Pinpoint the cell where the given text exists, returning its [X, Y] midpoint coordinate. 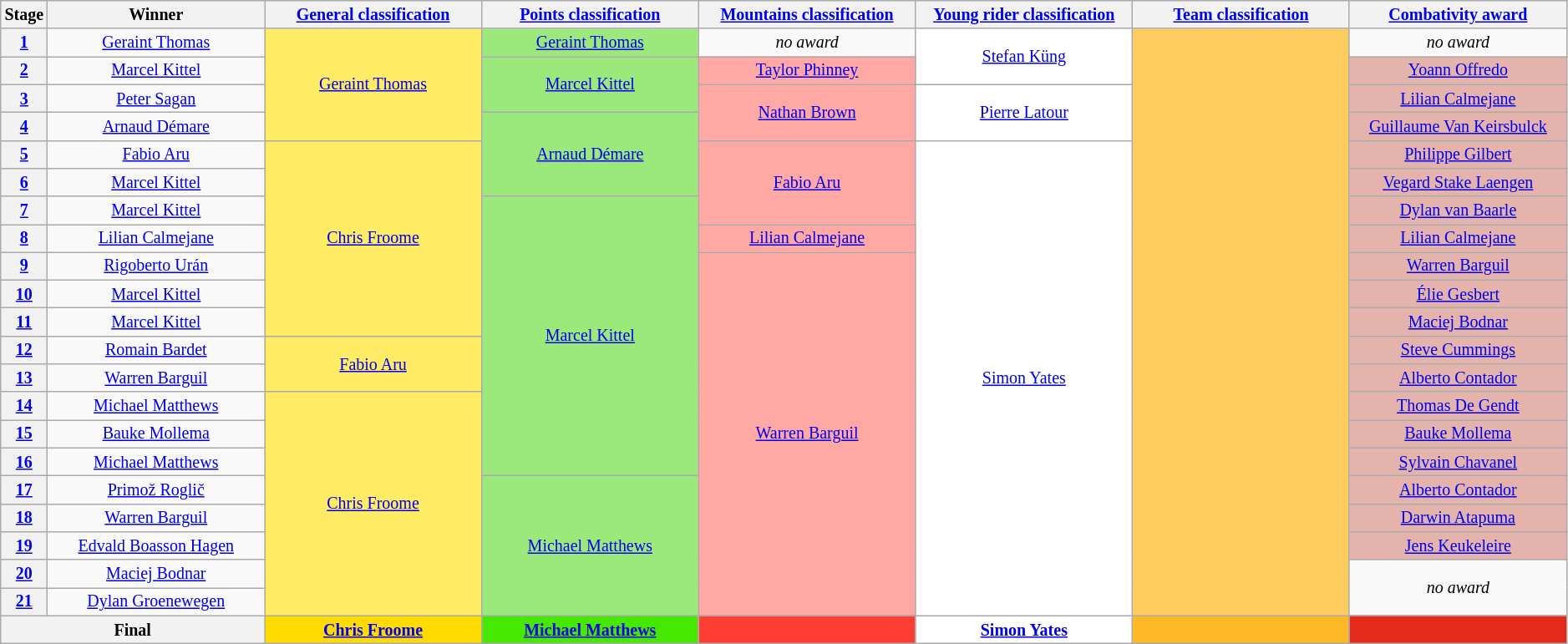
Jens Keukeleire [1458, 546]
Philippe Gilbert [1458, 154]
Guillaume Van Keirsbulck [1458, 127]
Team classification [1241, 15]
Final [133, 630]
Yoann Offredo [1458, 70]
12 [24, 351]
Steve Cummings [1458, 351]
21 [24, 601]
Thomas De Gendt [1458, 406]
11 [24, 322]
Élie Gesbert [1458, 294]
Darwin Atapuma [1458, 518]
6 [24, 182]
14 [24, 406]
15 [24, 434]
Stefan Küng [1024, 57]
Rigoberto Urán [156, 266]
20 [24, 573]
13 [24, 378]
16 [24, 463]
Pierre Latour [1024, 112]
Dylan Groenewegen [156, 601]
1 [24, 43]
Dylan van Baarle [1458, 210]
8 [24, 239]
2 [24, 70]
9 [24, 266]
19 [24, 546]
Vegard Stake Laengen [1458, 182]
Young rider classification [1024, 15]
Primož Roglič [156, 489]
Romain Bardet [156, 351]
Sylvain Chavanel [1458, 463]
5 [24, 154]
4 [24, 127]
7 [24, 210]
General classification [373, 15]
Taylor Phinney [807, 70]
Winner [156, 15]
Mountains classification [807, 15]
Nathan Brown [807, 112]
Points classification [590, 15]
Combativity award [1458, 15]
Stage [24, 15]
Peter Sagan [156, 99]
18 [24, 518]
17 [24, 489]
10 [24, 294]
Edvald Boasson Hagen [156, 546]
3 [24, 99]
